Detect which cell encompasses the target text, then output its [x, y] center coordinate. 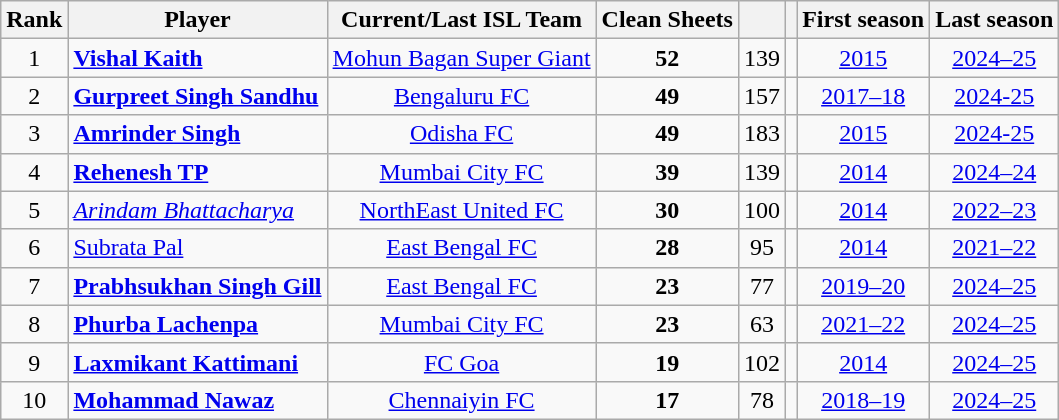
2022–23 [994, 210]
19 [667, 362]
30 [667, 210]
Gurpreet Singh Sandhu [198, 96]
Phurba Lachenpa [198, 324]
Mohammad Nawaz [198, 400]
Player [198, 20]
Laxmikant Kattimani [198, 362]
95 [762, 248]
2018–19 [864, 400]
39 [667, 172]
9 [34, 362]
Current/Last ISL Team [462, 20]
77 [762, 286]
157 [762, 96]
3 [34, 134]
7 [34, 286]
Arindam Bhattacharya [198, 210]
Prabhsukhan Singh Gill [198, 286]
Mohun Bagan Super Giant [462, 58]
Clean Sheets [667, 20]
Odisha FC [462, 134]
2 [34, 96]
6 [34, 248]
183 [762, 134]
Chennaiyin FC [462, 400]
First season [864, 20]
10 [34, 400]
Rehenesh TP [198, 172]
4 [34, 172]
NorthEast United FC [462, 210]
52 [667, 58]
1 [34, 58]
FC Goa [462, 362]
78 [762, 400]
Amrinder Singh [198, 134]
8 [34, 324]
102 [762, 362]
5 [34, 210]
Last season [994, 20]
Rank [34, 20]
2024–24 [994, 172]
Bengaluru FC [462, 96]
2019–20 [864, 286]
Vishal Kaith [198, 58]
Subrata Pal [198, 248]
17 [667, 400]
2017–18 [864, 96]
100 [762, 210]
63 [762, 324]
28 [667, 248]
